Provide the (x, y) coordinate of the cell's center where the given text is located.  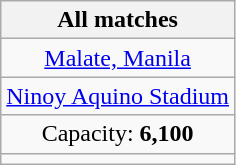
Ninoy Aquino Stadium (118, 96)
Capacity: 6,100 (118, 134)
Malate, Manila (118, 58)
All matches (118, 20)
